Pinpoint the cell where the given text exists, returning its (X, Y) midpoint coordinate. 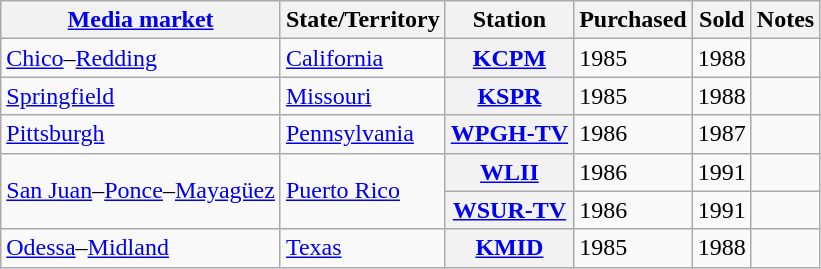
Pittsburgh (141, 134)
WLII (509, 172)
KCPM (509, 58)
Puerto Rico (362, 191)
Chico–Redding (141, 58)
WPGH-TV (509, 134)
California (362, 58)
Odessa–Midland (141, 248)
WSUR-TV (509, 210)
Purchased (634, 20)
Springfield (141, 96)
State/Territory (362, 20)
Station (509, 20)
Texas (362, 248)
Pennsylvania (362, 134)
Sold (722, 20)
1987 (722, 134)
Media market (141, 20)
KMID (509, 248)
Notes (785, 20)
San Juan–Ponce–Mayagüez (141, 191)
KSPR (509, 96)
Missouri (362, 96)
